Provide the [x, y] coordinate of the cell's center where the given text is located.  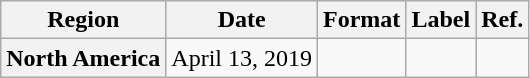
Region [84, 20]
Date [242, 20]
April 13, 2019 [242, 58]
Format [362, 20]
Ref. [502, 20]
Label [441, 20]
North America [84, 58]
